Capture the cell that displays the provided text and extract its [x, y] central coordinate. 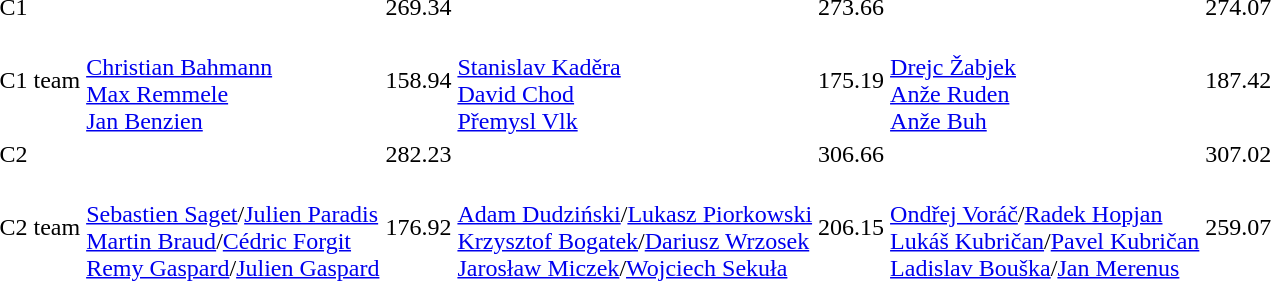
Stanislav KaděraDavid ChodPřemysl Vlk [635, 80]
306.66 [852, 154]
158.94 [418, 80]
175.19 [852, 80]
282.23 [418, 154]
Drejc ŽabjekAnže RudenAnže Buh [1045, 80]
Christian BahmannMax RemmeleJan Benzien [233, 80]
